Scan for the cell matching the given text and deliver its (x, y) coordinate at center. 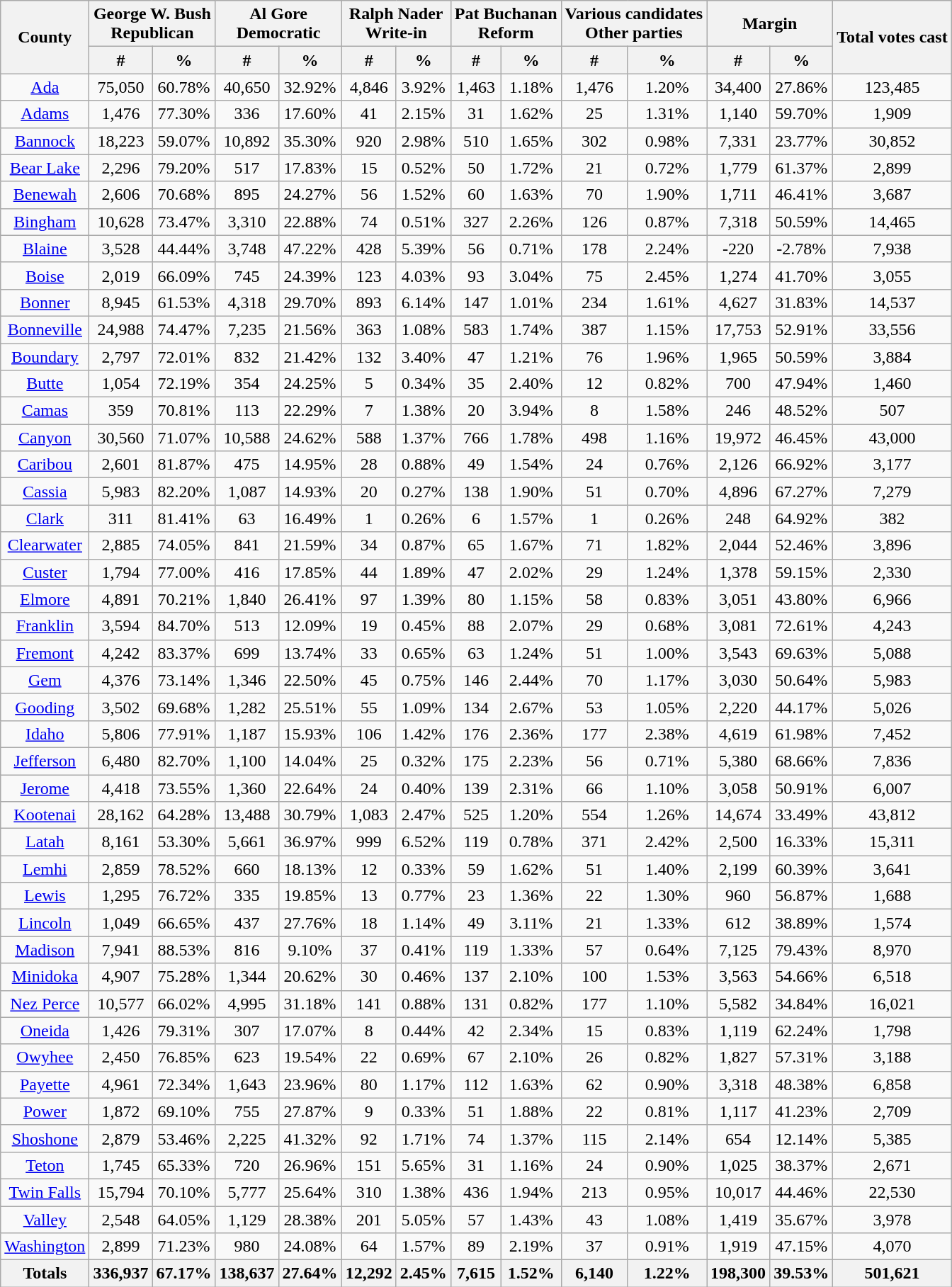
24.08% (310, 1247)
10,588 (246, 438)
44.17% (802, 707)
1.43% (531, 1219)
1,346 (246, 680)
507 (892, 411)
Gem (45, 680)
15,311 (892, 842)
76 (594, 356)
92 (368, 1138)
79.31% (184, 1031)
2,019 (120, 276)
147 (476, 302)
84.70% (184, 626)
6.14% (424, 302)
0.41% (424, 950)
55 (368, 707)
19,972 (738, 438)
4,891 (120, 599)
1.22% (667, 1274)
10,017 (738, 1192)
57.31% (802, 1058)
33.49% (802, 815)
Nez Perce (45, 1004)
72.19% (184, 384)
146 (476, 680)
2.42% (667, 842)
70.68% (184, 195)
County (45, 37)
2,885 (120, 545)
62 (594, 1084)
354 (246, 384)
132 (368, 356)
7,125 (738, 950)
89 (476, 1247)
48.52% (802, 411)
2.26% (531, 222)
66.02% (184, 1004)
35 (476, 384)
2,797 (120, 356)
24,988 (120, 329)
3,055 (892, 276)
436 (476, 1192)
14,465 (892, 222)
5.65% (424, 1165)
5,088 (892, 653)
14,674 (738, 815)
Clark (45, 518)
654 (738, 1138)
George W. BushRepublican (152, 24)
60 (476, 195)
64.05% (184, 1219)
Clearwater (45, 545)
1.36% (531, 896)
Shoshone (45, 1138)
382 (892, 518)
23.77% (802, 141)
3,641 (892, 869)
30,560 (120, 438)
22.29% (310, 411)
2.67% (531, 707)
52.46% (802, 545)
2,879 (120, 1138)
7,331 (738, 141)
34,400 (738, 87)
3,748 (246, 249)
1.14% (424, 923)
18.13% (310, 869)
141 (368, 1004)
25.64% (310, 1192)
29.70% (310, 302)
2.44% (531, 680)
Teton (45, 1165)
35.30% (310, 141)
73.47% (184, 222)
53.46% (184, 1138)
Al GoreDemocratic (278, 24)
27.86% (802, 87)
Canyon (45, 438)
0.34% (424, 384)
0.72% (667, 168)
Butte (45, 384)
19.85% (310, 896)
6,140 (594, 1274)
53.30% (184, 842)
74.05% (184, 545)
336,937 (120, 1274)
43 (594, 1219)
3.92% (424, 87)
67.17% (184, 1274)
72.01% (184, 356)
7,235 (246, 329)
0.78% (531, 842)
1,745 (120, 1165)
612 (738, 923)
6,007 (892, 788)
2,548 (120, 1219)
70.21% (184, 599)
0.70% (667, 492)
1,643 (246, 1084)
14,537 (892, 302)
33,556 (892, 329)
3,310 (246, 222)
48.38% (802, 1084)
52.91% (802, 329)
75.28% (184, 977)
23.96% (310, 1084)
24.25% (310, 384)
1.42% (424, 734)
Adams (45, 114)
0.27% (424, 492)
Washington (45, 1247)
0.65% (424, 653)
3.11% (531, 923)
1,872 (120, 1111)
1.09% (424, 707)
4,242 (120, 653)
30 (368, 977)
Lincoln (45, 923)
93 (476, 276)
14.04% (310, 761)
4,896 (738, 492)
1,965 (738, 356)
0.46% (424, 977)
4,846 (368, 87)
3,188 (892, 1058)
498 (594, 438)
47.22% (310, 249)
4,627 (738, 302)
43,000 (892, 438)
3,687 (892, 195)
766 (476, 438)
59 (476, 869)
816 (246, 950)
510 (476, 141)
1,711 (738, 195)
112 (476, 1084)
588 (368, 438)
138 (476, 492)
Owyhee (45, 1058)
Elmore (45, 599)
36.97% (310, 842)
Boundary (45, 356)
88.53% (184, 950)
22,530 (892, 1192)
77.00% (184, 572)
106 (368, 734)
30.79% (310, 815)
3,594 (120, 626)
246 (738, 411)
38.89% (802, 923)
1.39% (424, 599)
2,859 (120, 869)
920 (368, 141)
7,452 (892, 734)
1.30% (667, 896)
24.27% (310, 195)
17.85% (310, 572)
Power (45, 1111)
428 (368, 249)
0.69% (424, 1058)
1,100 (246, 761)
2,225 (246, 1138)
1.58% (667, 411)
50.64% (802, 680)
Idaho (45, 734)
7,279 (892, 492)
71.07% (184, 438)
28.38% (310, 1219)
8,970 (892, 950)
3,177 (892, 465)
22.64% (310, 788)
13 (368, 896)
Gooding (45, 707)
0.32% (424, 761)
54.66% (802, 977)
660 (246, 869)
5 (368, 384)
56.87% (802, 896)
31.83% (802, 302)
3,051 (738, 599)
336 (246, 114)
Boise (45, 276)
0.91% (667, 1247)
4,995 (246, 1004)
77.91% (184, 734)
755 (246, 1111)
Totals (45, 1274)
2.14% (667, 1138)
34 (368, 545)
7,941 (120, 950)
2.36% (531, 734)
999 (368, 842)
720 (246, 1165)
66.65% (184, 923)
10,628 (120, 222)
Ralph NaderWrite-in (396, 24)
72.34% (184, 1084)
70.81% (184, 411)
66.09% (184, 276)
Bingham (45, 222)
327 (476, 222)
2.24% (667, 249)
3,563 (738, 977)
67.27% (802, 492)
1.61% (667, 302)
1,274 (738, 276)
1,460 (892, 384)
2,671 (892, 1165)
0.81% (667, 1111)
1.05% (667, 707)
Fremont (45, 653)
1,187 (246, 734)
16.49% (310, 518)
74.47% (184, 329)
0.75% (424, 680)
22.50% (310, 680)
47.94% (802, 384)
5.05% (424, 1219)
437 (246, 923)
17.83% (310, 168)
2,199 (738, 869)
Cassia (45, 492)
1.67% (531, 545)
3,030 (738, 680)
1,087 (246, 492)
Blaine (45, 249)
1,779 (738, 168)
10,577 (120, 1004)
1,840 (246, 599)
841 (246, 545)
1.01% (531, 302)
10,892 (246, 141)
44.44% (184, 249)
26.41% (310, 599)
1,129 (246, 1219)
40,650 (246, 87)
1,426 (120, 1031)
60.39% (802, 869)
5,582 (738, 1004)
Madison (45, 950)
4,907 (120, 977)
0.45% (424, 626)
60.78% (184, 87)
Ada (45, 87)
525 (476, 815)
4,376 (120, 680)
62.24% (802, 1031)
2,126 (738, 465)
1,798 (892, 1031)
3,884 (892, 356)
-220 (738, 249)
Bonneville (45, 329)
18,223 (120, 141)
475 (246, 465)
131 (476, 1004)
1,794 (120, 572)
59.07% (184, 141)
3,318 (738, 1084)
363 (368, 329)
9 (368, 1111)
4,070 (892, 1247)
198,300 (738, 1274)
134 (476, 707)
623 (246, 1058)
1,463 (476, 87)
7,615 (476, 1274)
50.91% (802, 788)
46.45% (802, 438)
47.15% (802, 1247)
4,619 (738, 734)
4,243 (892, 626)
5,380 (738, 761)
Latah (45, 842)
1.65% (531, 141)
1.88% (531, 1111)
13,488 (246, 815)
81.41% (184, 518)
88 (476, 626)
12,292 (368, 1274)
2,500 (738, 842)
1,083 (368, 815)
21.56% (310, 329)
0.77% (424, 896)
61.37% (802, 168)
7,836 (892, 761)
82.70% (184, 761)
138,637 (246, 1274)
41.23% (802, 1111)
359 (120, 411)
2.02% (531, 572)
1.54% (531, 465)
Custer (45, 572)
1,140 (738, 114)
4,961 (120, 1084)
1.74% (531, 329)
Oneida (45, 1031)
2,044 (738, 545)
-2.78% (802, 249)
2.23% (531, 761)
1,119 (738, 1031)
16.33% (802, 842)
387 (594, 329)
1,295 (120, 896)
416 (246, 572)
1.89% (424, 572)
Jerome (45, 788)
83.37% (184, 653)
1.18% (531, 87)
4,418 (120, 788)
176 (476, 734)
24.39% (310, 276)
335 (246, 896)
41 (368, 114)
6,966 (892, 599)
213 (594, 1192)
1.26% (667, 815)
1.31% (667, 114)
61.53% (184, 302)
1,054 (120, 384)
1.71% (424, 1138)
Franklin (45, 626)
3,978 (892, 1219)
2.40% (531, 384)
Pat BuchananReform (506, 24)
64.28% (184, 815)
Payette (45, 1084)
1,282 (246, 707)
73.14% (184, 680)
2,450 (120, 1058)
3,502 (120, 707)
1,360 (246, 788)
2,296 (120, 168)
7,938 (892, 249)
12.09% (310, 626)
35.67% (802, 1219)
76.85% (184, 1058)
8,161 (120, 842)
2,606 (120, 195)
0.98% (667, 141)
71.23% (184, 1247)
79.20% (184, 168)
97 (368, 599)
139 (476, 788)
66.92% (802, 465)
0.64% (667, 950)
115 (594, 1138)
64.92% (802, 518)
Various candidatesOther parties (634, 24)
1.53% (667, 977)
Kootenai (45, 815)
1,688 (892, 896)
745 (246, 276)
1,049 (120, 923)
Caribou (45, 465)
2,709 (892, 1111)
26.96% (310, 1165)
17,753 (738, 329)
126 (594, 222)
20.62% (310, 977)
2.47% (424, 815)
81.87% (184, 465)
19 (368, 626)
14.95% (310, 465)
12.14% (802, 1138)
4,318 (246, 302)
15.93% (310, 734)
2.15% (424, 114)
3,528 (120, 249)
15,794 (120, 1192)
2.34% (531, 1031)
53 (594, 707)
2.19% (531, 1247)
6,858 (892, 1084)
24.62% (310, 438)
0.76% (667, 465)
50 (476, 168)
64 (368, 1247)
6,518 (892, 977)
Camas (45, 411)
1,574 (892, 923)
Bonner (45, 302)
3,543 (738, 653)
1.21% (531, 356)
1,378 (738, 572)
501,621 (892, 1274)
Benewah (45, 195)
Total votes cast (892, 37)
16,021 (892, 1004)
30,852 (892, 141)
Jefferson (45, 761)
76.72% (184, 896)
178 (594, 249)
46.41% (802, 195)
41.32% (310, 1138)
33 (368, 653)
18 (368, 923)
554 (594, 815)
248 (738, 518)
Lewis (45, 896)
Lemhi (45, 869)
6 (476, 518)
123,485 (892, 87)
17.07% (310, 1031)
58 (594, 599)
69.10% (184, 1111)
980 (246, 1247)
22.88% (310, 222)
1.00% (667, 653)
19.54% (310, 1058)
6,480 (120, 761)
2,330 (892, 572)
0.68% (667, 626)
137 (476, 977)
31.18% (310, 1004)
3,896 (892, 545)
77.30% (184, 114)
Bear Lake (45, 168)
3,058 (738, 788)
100 (594, 977)
1,909 (892, 114)
0.44% (424, 1031)
67 (476, 1058)
73.55% (184, 788)
6.52% (424, 842)
1.78% (531, 438)
1,827 (738, 1058)
310 (368, 1192)
68.66% (802, 761)
2,601 (120, 465)
27.76% (310, 923)
3.04% (531, 276)
75 (594, 276)
69.68% (184, 707)
17.60% (310, 114)
2.38% (667, 734)
45 (368, 680)
699 (246, 653)
72.61% (802, 626)
1,025 (738, 1165)
0.95% (667, 1192)
61.98% (802, 734)
21.42% (310, 356)
960 (738, 896)
Minidoka (45, 977)
70.10% (184, 1192)
21.59% (310, 545)
893 (368, 302)
42 (476, 1031)
2.31% (531, 788)
44 (368, 572)
1.94% (531, 1192)
5,777 (246, 1192)
311 (120, 518)
5,385 (892, 1138)
151 (368, 1165)
234 (594, 302)
43.80% (802, 599)
175 (476, 761)
307 (246, 1031)
44.46% (802, 1192)
23 (476, 896)
1,919 (738, 1247)
66 (594, 788)
3.40% (424, 356)
8,945 (120, 302)
3,081 (738, 626)
2.07% (531, 626)
513 (246, 626)
27.64% (310, 1274)
26 (594, 1058)
1.40% (667, 869)
5,806 (120, 734)
700 (738, 384)
517 (246, 168)
25.51% (310, 707)
2,220 (738, 707)
39.53% (802, 1274)
1,344 (246, 977)
583 (476, 329)
65.33% (184, 1165)
4.03% (424, 276)
7,318 (738, 222)
895 (246, 195)
79.43% (802, 950)
59.15% (802, 572)
7 (368, 411)
1,419 (738, 1219)
302 (594, 141)
69.63% (802, 653)
28 (368, 465)
65 (476, 545)
27.87% (310, 1111)
832 (246, 356)
78.52% (184, 869)
5.39% (424, 249)
113 (246, 411)
14.93% (310, 492)
0.40% (424, 788)
1.72% (531, 168)
82.20% (184, 492)
13.74% (310, 653)
75,050 (120, 87)
1.82% (667, 545)
Margin (770, 24)
Twin Falls (45, 1192)
0.52% (424, 168)
32.92% (310, 87)
123 (368, 276)
41.70% (802, 276)
0.51% (424, 222)
38.37% (802, 1165)
371 (594, 842)
201 (368, 1219)
28,162 (120, 815)
1,117 (738, 1111)
Bannock (45, 141)
1.96% (667, 356)
59.70% (802, 114)
5,026 (892, 707)
43,812 (892, 815)
5,661 (246, 842)
3.94% (531, 411)
9.10% (310, 950)
71 (594, 545)
Valley (45, 1219)
2.98% (424, 141)
34.84% (802, 1004)
